Return the (X, Y) coordinate for the center point of the cell that contains the specified text.  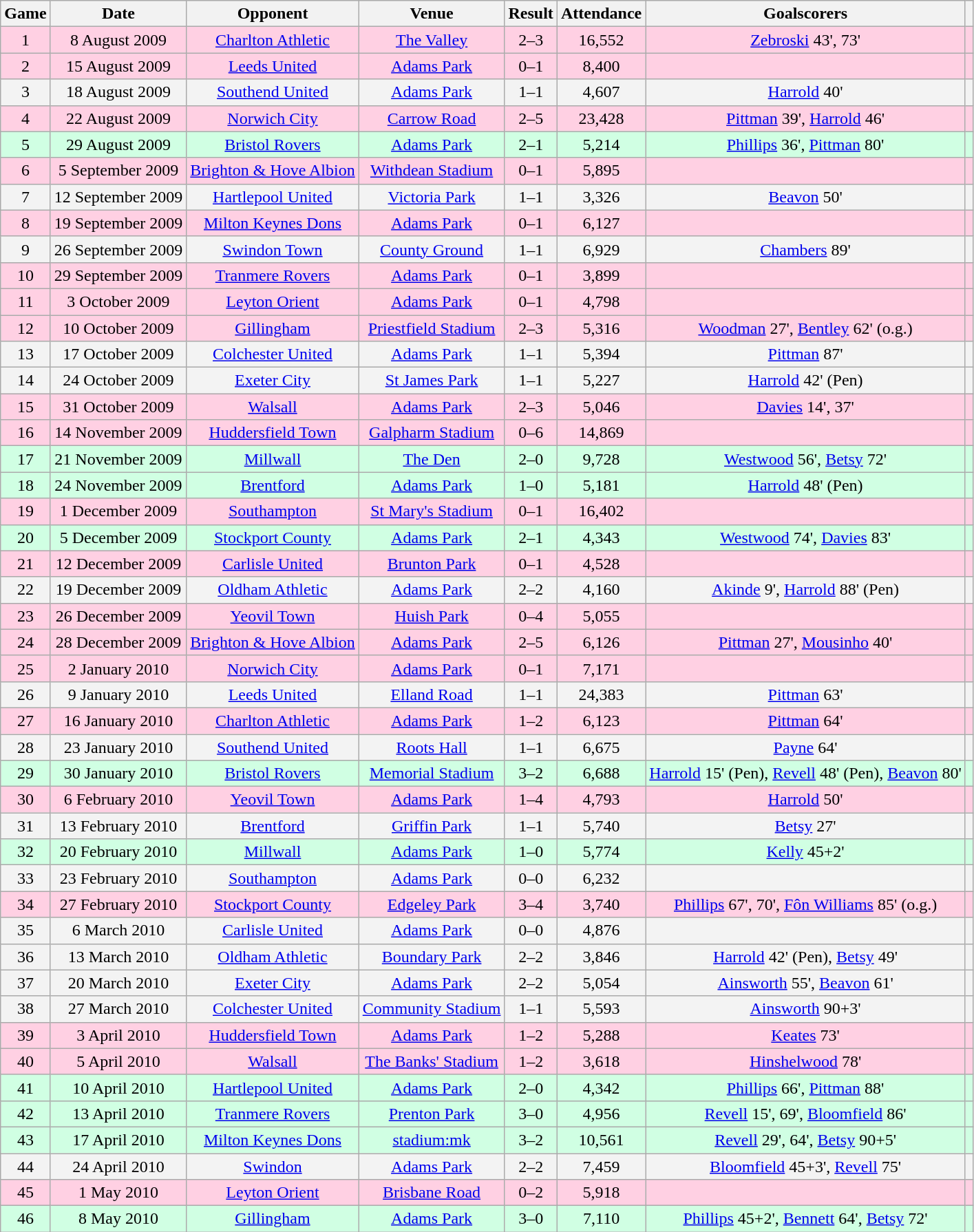
29 August 2009 (118, 145)
1 December 2009 (118, 511)
Edgeley Park (432, 904)
Kelly 45+2' (805, 852)
24,383 (601, 694)
29 (25, 774)
46 (25, 1219)
5,918 (601, 1193)
Woodman 27', Bentley 62' (o.g.) (805, 328)
5,054 (601, 983)
19 December 2009 (118, 590)
Harrold 42' (Pen), Betsy 49' (805, 957)
22 (25, 590)
St Mary's Stadium (432, 511)
Withdean Stadium (432, 171)
Attendance (601, 14)
20 March 2010 (118, 983)
Harrold 40' (805, 92)
8 August 2009 (118, 40)
Huish Park (432, 616)
4 (25, 118)
4,798 (601, 301)
13 March 2010 (118, 957)
36 (25, 957)
3,740 (601, 904)
16 (25, 433)
4,342 (601, 1087)
Betsy 27' (805, 826)
Elland Road (432, 694)
5 (25, 145)
15 August 2009 (118, 66)
20 (25, 538)
37 (25, 983)
Victoria Park (432, 197)
Priestfield Stadium (432, 328)
19 September 2009 (118, 223)
21 (25, 564)
31 (25, 826)
29 September 2009 (118, 275)
Chambers 89' (805, 249)
3,618 (601, 1061)
The Valley (432, 40)
16,402 (601, 511)
Revell 29', 64', Betsy 90+5' (805, 1140)
5 September 2009 (118, 171)
35 (25, 931)
20 February 2010 (118, 852)
5,214 (601, 145)
Roots Hall (432, 747)
14 November 2009 (118, 433)
Brunton Park (432, 564)
Community Stadium (432, 1009)
27 March 2010 (118, 1009)
5,740 (601, 826)
15 (25, 407)
Swindon (273, 1167)
6,688 (601, 774)
6 March 2010 (118, 931)
Pittman 63' (805, 694)
3–4 (531, 904)
Swindon Town (273, 249)
31 October 2009 (118, 407)
Ainsworth 55', Beavon 61' (805, 983)
Westwood 74', Davies 83' (805, 538)
Phillips 45+2', Bennett 64', Betsy 72' (805, 1219)
34 (25, 904)
Pittman 64' (805, 721)
8 May 2010 (118, 1219)
6,127 (601, 223)
0–4 (531, 616)
12 (25, 328)
23,428 (601, 118)
Pittman 39', Harrold 46' (805, 118)
5,181 (601, 485)
Harrold 48' (Pen) (805, 485)
Akinde 9', Harrold 88' (Pen) (805, 590)
5,288 (601, 1035)
5,593 (601, 1009)
5,227 (601, 381)
Result (531, 14)
4,160 (601, 590)
5,055 (601, 616)
stadium:mk (432, 1140)
8 (25, 223)
23 (25, 616)
40 (25, 1061)
Galpharm Stadium (432, 433)
8,400 (601, 66)
24 October 2009 (118, 381)
Griffin Park (432, 826)
Pittman 87' (805, 354)
27 February 2010 (118, 904)
The Banks' Stadium (432, 1061)
Goalscorers (805, 14)
41 (25, 1087)
32 (25, 852)
Bloomfield 45+3', Revell 75' (805, 1167)
12 December 2009 (118, 564)
5,895 (601, 171)
44 (25, 1167)
Keates 73' (805, 1035)
45 (25, 1193)
Phillips 67', 70', Fôn Williams 85' (o.g.) (805, 904)
23 January 2010 (118, 747)
42 (25, 1114)
11 (25, 301)
Memorial Stadium (432, 774)
0–6 (531, 433)
38 (25, 1009)
13 April 2010 (118, 1114)
Harrold 15' (Pen), Revell 48' (Pen), Beavon 80' (805, 774)
9 (25, 249)
21 November 2009 (118, 459)
28 (25, 747)
1 May 2010 (118, 1193)
26 September 2009 (118, 249)
Date (118, 14)
6 February 2010 (118, 800)
Westwood 56', Betsy 72' (805, 459)
24 April 2010 (118, 1167)
5 December 2009 (118, 538)
6,232 (601, 878)
Pittman 27', Mousinho 40' (805, 642)
6,675 (601, 747)
3,846 (601, 957)
1–4 (531, 800)
4,876 (601, 931)
10,561 (601, 1140)
13 February 2010 (118, 826)
27 (25, 721)
Harrold 50' (805, 800)
Boundary Park (432, 957)
6,126 (601, 642)
16 January 2010 (118, 721)
County Ground (432, 249)
3 October 2009 (118, 301)
10 April 2010 (118, 1087)
Hinshelwood 78' (805, 1061)
10 October 2009 (118, 328)
2 January 2010 (118, 668)
Davies 14', 37' (805, 407)
Ainsworth 90+3' (805, 1009)
Prenton Park (432, 1114)
4,956 (601, 1114)
16,552 (601, 40)
18 (25, 485)
24 (25, 642)
Revell 15', 69', Bloomfield 86' (805, 1114)
7,171 (601, 668)
6 (25, 171)
7 (25, 197)
13 (25, 354)
Opponent (273, 14)
28 December 2009 (118, 642)
30 (25, 800)
3 (25, 92)
14,869 (601, 433)
Phillips 36', Pittman 80' (805, 145)
30 January 2010 (118, 774)
12 September 2009 (118, 197)
Brisbane Road (432, 1193)
17 April 2010 (118, 1140)
Payne 64' (805, 747)
Zebroski 43', 73' (805, 40)
5,316 (601, 328)
26 (25, 694)
3 April 2010 (118, 1035)
19 (25, 511)
25 (25, 668)
33 (25, 878)
10 (25, 275)
7,110 (601, 1219)
5 April 2010 (118, 1061)
3,326 (601, 197)
4,528 (601, 564)
18 August 2009 (118, 92)
14 (25, 381)
39 (25, 1035)
0–2 (531, 1193)
26 December 2009 (118, 616)
Venue (432, 14)
4,343 (601, 538)
Game (25, 14)
The Den (432, 459)
2 (25, 66)
St James Park (432, 381)
4,793 (601, 800)
3,899 (601, 275)
5,046 (601, 407)
Phillips 66', Pittman 88' (805, 1087)
6,929 (601, 249)
22 August 2009 (118, 118)
23 February 2010 (118, 878)
17 (25, 459)
5,774 (601, 852)
5,394 (601, 354)
43 (25, 1140)
24 November 2009 (118, 485)
6,123 (601, 721)
Beavon 50' (805, 197)
9 January 2010 (118, 694)
17 October 2009 (118, 354)
4,607 (601, 92)
1 (25, 40)
9,728 (601, 459)
7,459 (601, 1167)
Carrow Road (432, 118)
Harrold 42' (Pen) (805, 381)
